Detect which cell encompasses the target text, then output its [x, y] center coordinate. 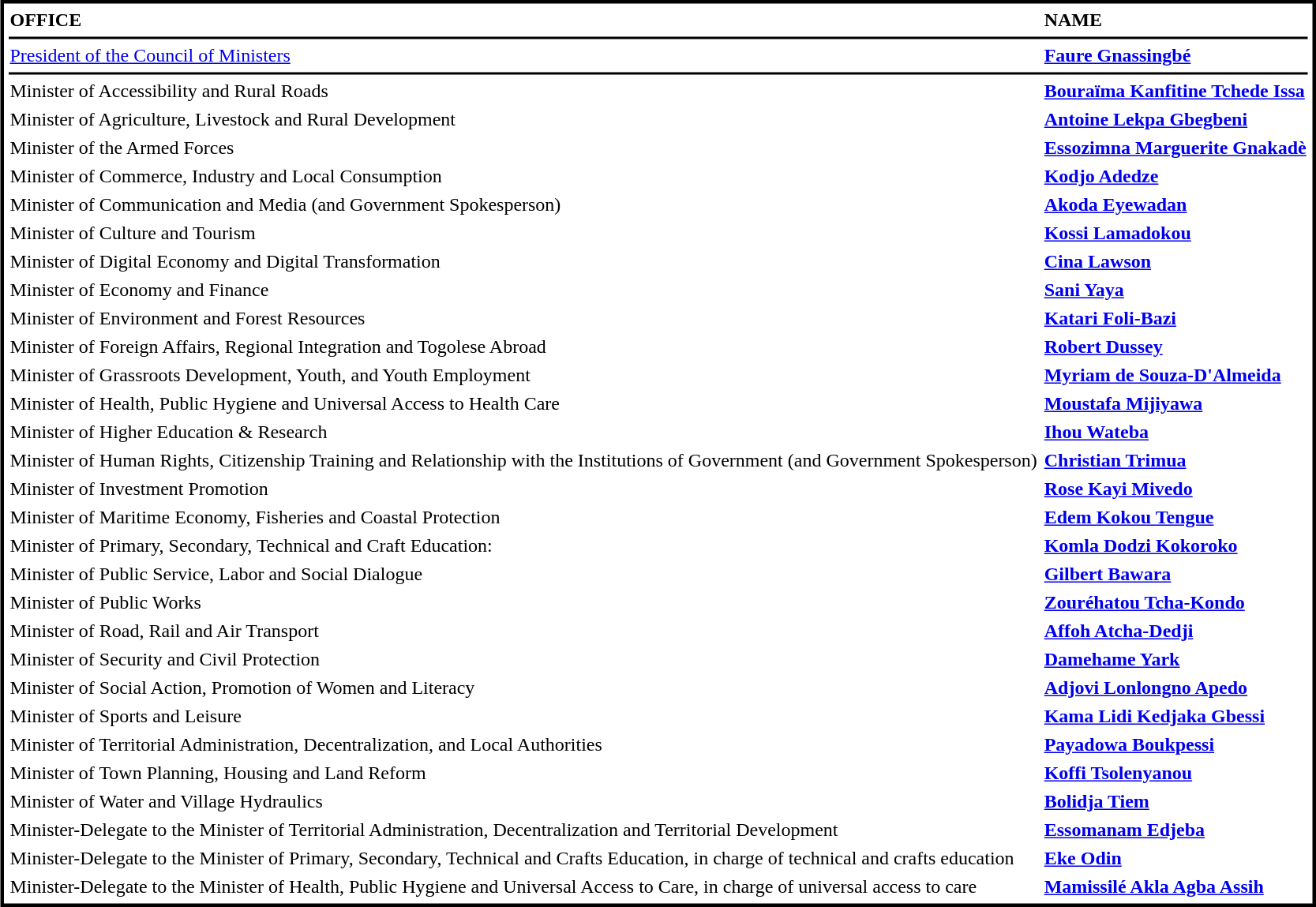
Kossi Lamadokou [1175, 233]
Minister of Accessibility and Rural Roads [523, 91]
Essomanam Edjeba [1175, 830]
Minister of Human Rights, Citizenship Training and Relationship with the Institutions of Government (and Government Spokesperson) [523, 460]
Essozimna Marguerite Gnakadè [1175, 148]
Minister of Water and Village Hydraulics [523, 801]
Minister-Delegate to the Minister of Primary, Secondary, Technical and Crafts Education, in charge of technical and crafts education [523, 858]
Adjovi Lonlongno Apedo [1175, 688]
Minister of Town Planning, Housing and Land Reform [523, 773]
Rose Kayi Mivedo [1175, 489]
Minister of Sports and Leisure [523, 716]
Minister of Public Works [523, 602]
Minister of Health, Public Hygiene and Universal Access to Health Care [523, 403]
Minister of Road, Rail and Air Transport [523, 631]
Minister of Digital Economy and Digital Transformation [523, 261]
Gilbert Bawara [1175, 574]
Komla Dodzi Kokoroko [1175, 545]
Minister of Social Action, Promotion of Women and Literacy [523, 688]
Minister of Investment Promotion [523, 489]
Minister of Commerce, Industry and Local Consumption [523, 176]
President of the Council of Ministers [523, 56]
Minister of Foreign Affairs, Regional Integration and Togolese Abroad [523, 347]
Kodjo Adedze [1175, 176]
Minister of Security and Civil Protection [523, 659]
NAME [1175, 20]
Eke Odin [1175, 858]
Minister of Grassroots Development, Youth, and Youth Employment [523, 375]
Minister of Culture and Tourism [523, 233]
Damehame Yark [1175, 659]
Minister of Agriculture, Livestock and Rural Development [523, 119]
Robert Dussey [1175, 347]
Bolidja Tiem [1175, 801]
Katari Foli-Bazi [1175, 318]
Edem Kokou Tengue [1175, 517]
Minister of Primary, Secondary, Technical and Craft Education: [523, 545]
Sani Yaya [1175, 290]
Minister of Economy and Finance [523, 290]
Moustafa Mijiyawa [1175, 403]
Minister of the Armed Forces [523, 148]
Minister of Public Service, Labor and Social Dialogue [523, 574]
Ihou Wateba [1175, 432]
Minister of Communication and Media (and Government Spokesperson) [523, 204]
Antoine Lekpa Gbegbeni [1175, 119]
Minister-Delegate to the Minister of Health, Public Hygiene and Universal Access to Care, in charge of universal access to care [523, 886]
Cina Lawson [1175, 261]
Zouréhatou Tcha-Kondo [1175, 602]
Minister of Maritime Economy, Fisheries and Coastal Protection [523, 517]
Akoda Eyewadan [1175, 204]
Payadowa Boukpessi [1175, 744]
Christian Trimua [1175, 460]
Faure Gnassingbé [1175, 56]
Kama Lidi Kedjaka Gbessi [1175, 716]
Minister of Territorial Administration, Decentralization, and Local Authorities [523, 744]
OFFICE [523, 20]
Minister of Higher Education & Research [523, 432]
Minister-Delegate to the Minister of Territorial Administration, Decentralization and Territorial Development [523, 830]
Myriam de Souza-D'Almeida [1175, 375]
Mamissilé Akla Agba Assih [1175, 886]
Bouraïma Kanfitine Tchede Issa [1175, 91]
Koffi Tsolenyanou [1175, 773]
Minister of Environment and Forest Resources [523, 318]
Affoh Atcha-Dedji [1175, 631]
